Locate the cell with the specified text and output its [X, Y] center coordinate. 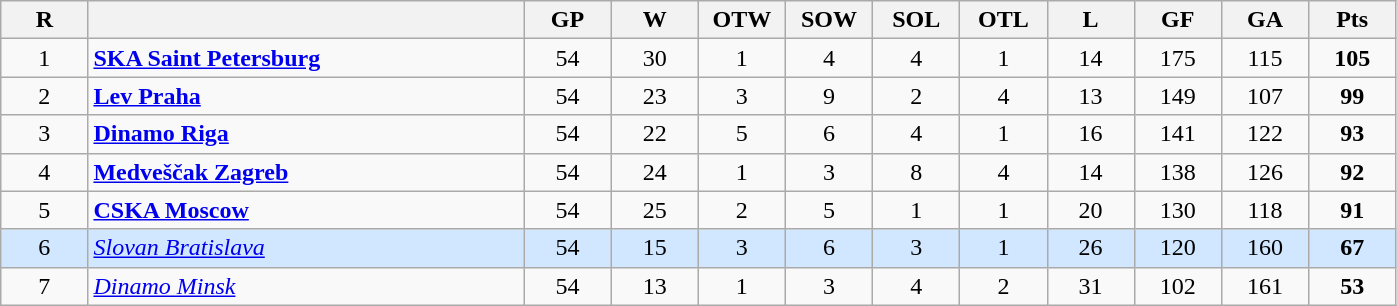
SOW [828, 20]
20 [1090, 210]
SOL [916, 20]
23 [654, 96]
GP [568, 20]
120 [1178, 248]
30 [654, 58]
126 [1264, 172]
Medveščak Zagreb [306, 172]
CSKA Moscow [306, 210]
OTW [742, 20]
7 [44, 286]
161 [1264, 286]
149 [1178, 96]
99 [1352, 96]
SKA Saint Petersburg [306, 58]
105 [1352, 58]
Pts [1352, 20]
Lev Praha [306, 96]
25 [654, 210]
24 [654, 172]
160 [1264, 248]
107 [1264, 96]
15 [654, 248]
67 [1352, 248]
R [44, 20]
L [1090, 20]
OTL [1004, 20]
141 [1178, 134]
26 [1090, 248]
31 [1090, 286]
8 [916, 172]
Dinamo Riga [306, 134]
118 [1264, 210]
22 [654, 134]
W [654, 20]
GA [1264, 20]
102 [1178, 286]
130 [1178, 210]
53 [1352, 286]
92 [1352, 172]
93 [1352, 134]
9 [828, 96]
16 [1090, 134]
138 [1178, 172]
91 [1352, 210]
Slovan Bratislava [306, 248]
175 [1178, 58]
115 [1264, 58]
GF [1178, 20]
122 [1264, 134]
Dinamo Minsk [306, 286]
